Locate the cell with the specified text and output its [X, Y] center coordinate. 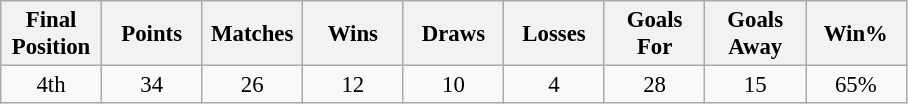
Goals For [654, 34]
10 [454, 85]
Losses [554, 34]
4th [52, 85]
Goals Away [756, 34]
15 [756, 85]
Final Position [52, 34]
Matches [252, 34]
65% [856, 85]
Win% [856, 34]
34 [152, 85]
Points [152, 34]
4 [554, 85]
Draws [454, 34]
28 [654, 85]
26 [252, 85]
Wins [354, 34]
12 [354, 85]
